Determine the (x, y) coordinate at the center of the cell enclosing the given text.  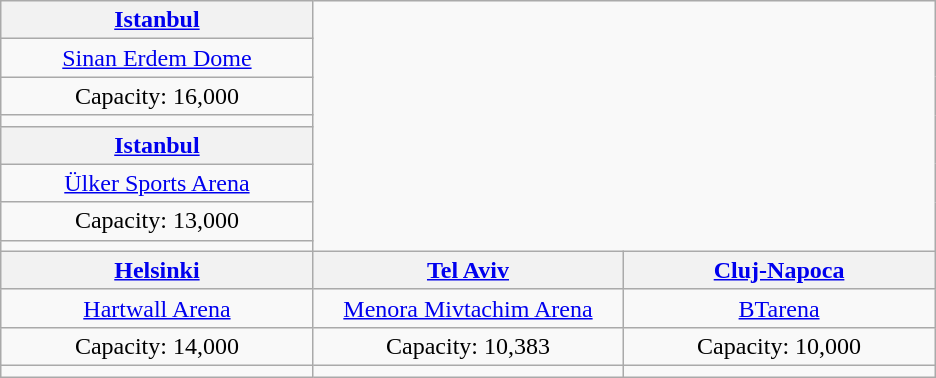
Capacity: 10,383 (468, 346)
BTarena (780, 308)
Menora Mivtachim Arena (468, 308)
Ülker Sports Arena (156, 183)
Hartwall Arena (156, 308)
Capacity: 16,000 (156, 96)
Sinan Erdem Dome (156, 58)
Cluj-Napoca (780, 270)
Capacity: 13,000 (156, 221)
Capacity: 14,000 (156, 346)
Capacity: 10,000 (780, 346)
Helsinki (156, 270)
Tel Aviv (468, 270)
